Search for the cell housing the specified text and yield its [x, y] center coordinate. 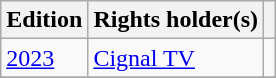
2023 [44, 58]
Edition [44, 20]
Cignal TV [176, 58]
Rights holder(s) [176, 20]
